Extract the (X, Y) coordinate from the center of the cell holding the provided text.  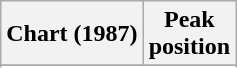
Peakposition (189, 34)
Chart (1987) (72, 34)
